Locate the cell with the specified text and output its [x, y] center coordinate. 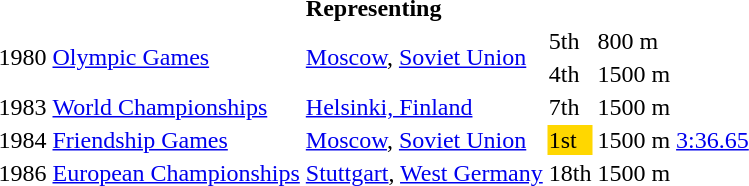
World Championships [176, 107]
800 m [634, 41]
Helsinki, Finland [424, 107]
Friendship Games [176, 140]
7th [570, 107]
4th [570, 74]
5th [570, 41]
1st [570, 140]
Olympic Games [176, 58]
